From the cell containing the given text, extract its center point as (X, Y) coordinate. 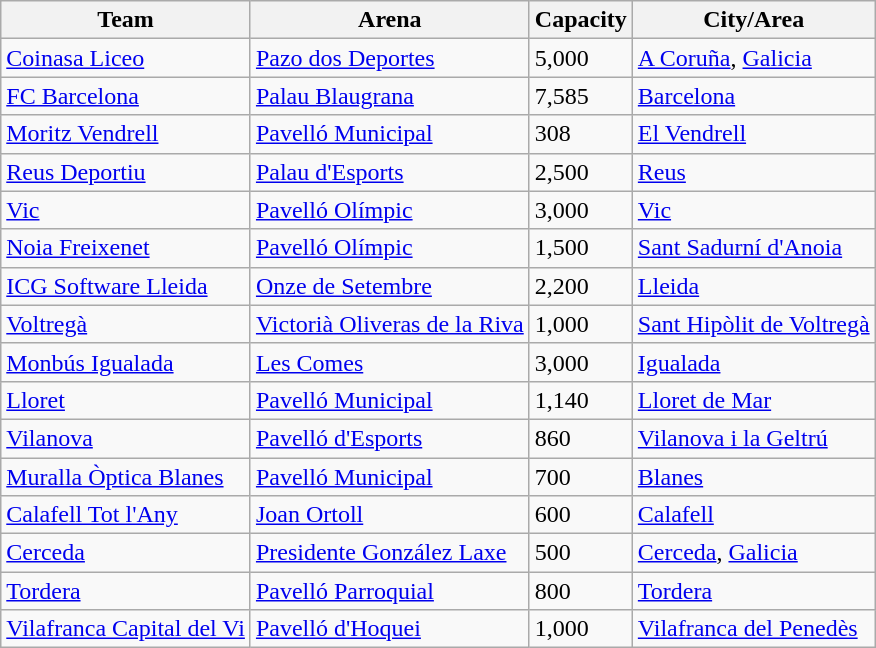
1,500 (580, 248)
Joan Ortoll (390, 515)
Pavelló d'Hoquei (390, 629)
Victorià Oliveras de la Riva (390, 324)
Capacity (580, 20)
Coinasa Liceo (126, 58)
Calafell Tot l'Any (126, 515)
Voltregà (126, 324)
Monbús Igualada (126, 362)
600 (580, 515)
860 (580, 438)
Blanes (754, 477)
Sant Sadurní d'Anoia (754, 248)
Barcelona (754, 96)
800 (580, 591)
Vilanova i la Geltrú (754, 438)
Igualada (754, 362)
Palau d'Esports (390, 172)
Vilafranca del Penedès (754, 629)
Sant Hipòlit de Voltregà (754, 324)
Lleida (754, 286)
1,140 (580, 400)
Lloret de Mar (754, 400)
City/Area (754, 20)
Reus Deportiu (126, 172)
El Vendrell (754, 134)
Noia Freixenet (126, 248)
Cerceda (126, 553)
Muralla Òptica Blanes (126, 477)
500 (580, 553)
Presidente González Laxe (390, 553)
700 (580, 477)
Moritz Vendrell (126, 134)
7,585 (580, 96)
Vilafranca Capital del Vi (126, 629)
Reus (754, 172)
Pavelló Parroquial (390, 591)
5,000 (580, 58)
Cerceda, Galicia (754, 553)
2,200 (580, 286)
Lloret (126, 400)
Onze de Setembre (390, 286)
Palau Blaugrana (390, 96)
ICG Software Lleida (126, 286)
Pazo dos Deportes (390, 58)
Team (126, 20)
308 (580, 134)
Les Comes (390, 362)
A Coruña, Galicia (754, 58)
Vilanova (126, 438)
2,500 (580, 172)
Pavelló d'Esports (390, 438)
FC Barcelona (126, 96)
Arena (390, 20)
Calafell (754, 515)
